Output the [x, y] coordinate of the center of the cell containing the given text.  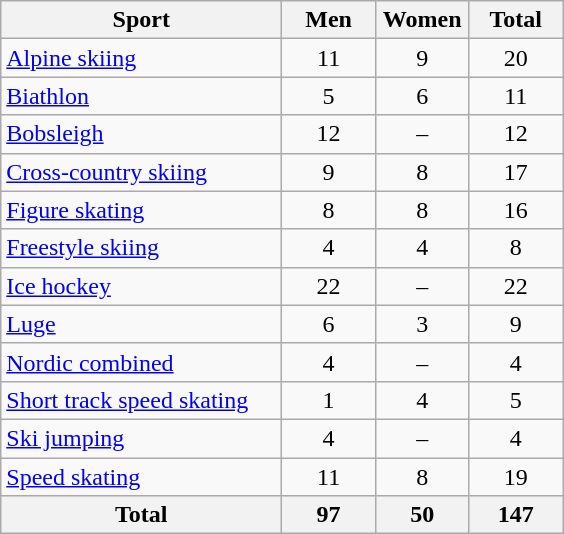
Short track speed skating [142, 400]
97 [329, 515]
Figure skating [142, 210]
Alpine skiing [142, 58]
Biathlon [142, 96]
Sport [142, 20]
Ice hockey [142, 286]
Men [329, 20]
19 [516, 477]
Cross-country skiing [142, 172]
147 [516, 515]
Ski jumping [142, 438]
20 [516, 58]
Speed skating [142, 477]
Nordic combined [142, 362]
3 [422, 324]
17 [516, 172]
16 [516, 210]
50 [422, 515]
Luge [142, 324]
Freestyle skiing [142, 248]
Women [422, 20]
Bobsleigh [142, 134]
1 [329, 400]
